Output the (x, y) coordinate of the center of the cell containing the given text.  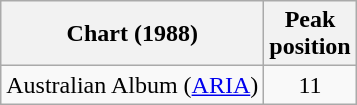
Chart (1988) (132, 34)
Peakposition (310, 34)
11 (310, 85)
Australian Album (ARIA) (132, 85)
